For the text-containing cell, return its midpoint in (x, y) coordinate format. 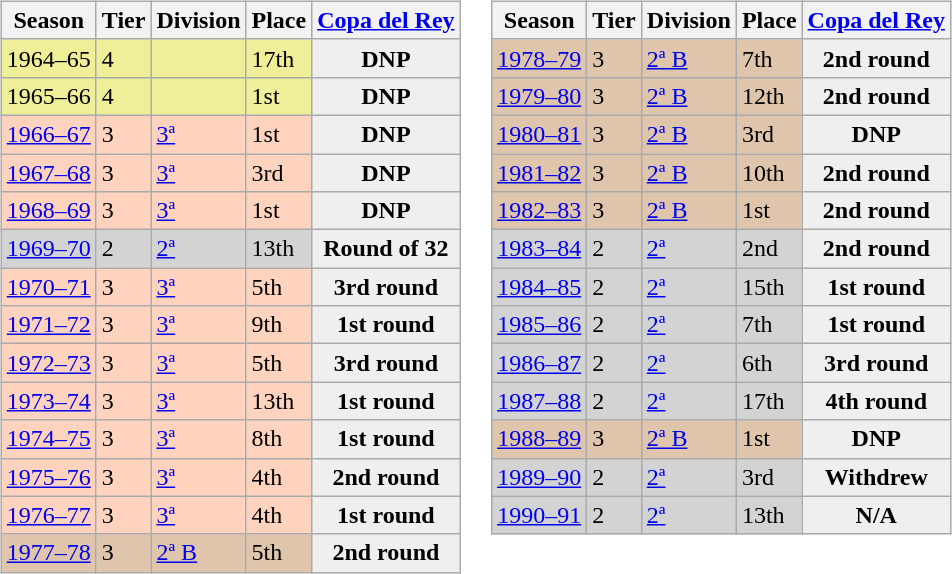
1988–89 (540, 439)
1964–65 (48, 58)
1990–91 (540, 515)
15th (769, 287)
1974–75 (48, 439)
1987–88 (540, 401)
Withdrew (876, 477)
1966–67 (48, 134)
10th (769, 173)
1969–70 (48, 249)
1972–73 (48, 363)
1978–79 (540, 58)
1970–71 (48, 287)
1967–68 (48, 173)
1975–76 (48, 477)
6th (769, 363)
1968–69 (48, 211)
1983–84 (540, 249)
1977–78 (48, 553)
2nd (769, 249)
1986–87 (540, 363)
12th (769, 96)
1976–77 (48, 515)
1985–86 (540, 325)
4th round (876, 401)
9th (279, 325)
1984–85 (540, 287)
1965–66 (48, 96)
1971–72 (48, 325)
1980–81 (540, 134)
Round of 32 (386, 249)
1973–74 (48, 401)
1982–83 (540, 211)
N/A (876, 515)
1979–80 (540, 96)
8th (279, 439)
1989–90 (540, 477)
1981–82 (540, 173)
